Capture the cell that displays the provided text and extract its [x, y] central coordinate. 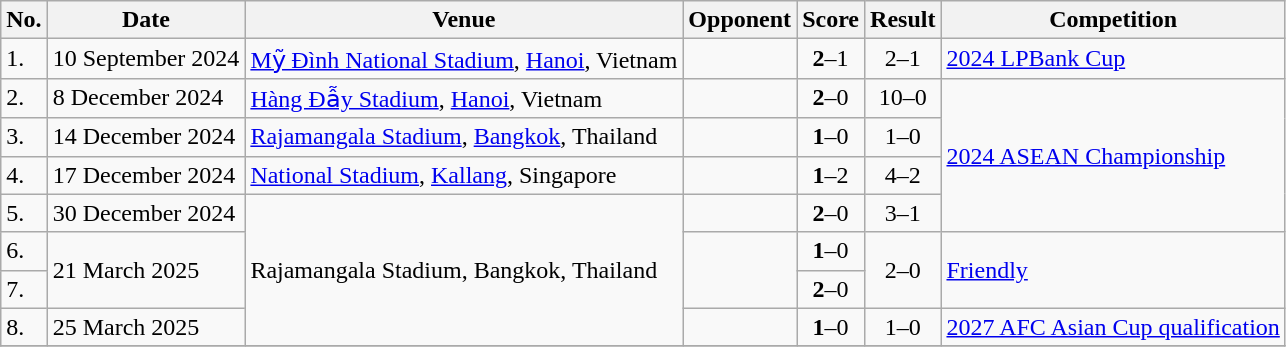
7. [24, 289]
Venue [464, 20]
4. [24, 175]
No. [24, 20]
Competition [1113, 20]
1–2 [831, 175]
1. [24, 59]
Hàng Đẫy Stadium, Hanoi, Vietnam [464, 98]
2. [24, 98]
3–1 [903, 213]
National Stadium, Kallang, Singapore [464, 175]
25 March 2025 [146, 327]
30 December 2024 [146, 213]
10–0 [903, 98]
Mỹ Đình National Stadium, Hanoi, Vietnam [464, 59]
3. [24, 137]
Result [903, 20]
Friendly [1113, 270]
17 December 2024 [146, 175]
10 September 2024 [146, 59]
2027 AFC Asian Cup qualification [1113, 327]
2024 LPBank Cup [1113, 59]
Score [831, 20]
8. [24, 327]
5. [24, 213]
21 March 2025 [146, 270]
4–2 [903, 175]
14 December 2024 [146, 137]
Opponent [740, 20]
Date [146, 20]
8 December 2024 [146, 98]
6. [24, 251]
2024 ASEAN Championship [1113, 155]
